Identify which cell holds the provided text, then report its (x, y) central coordinate. 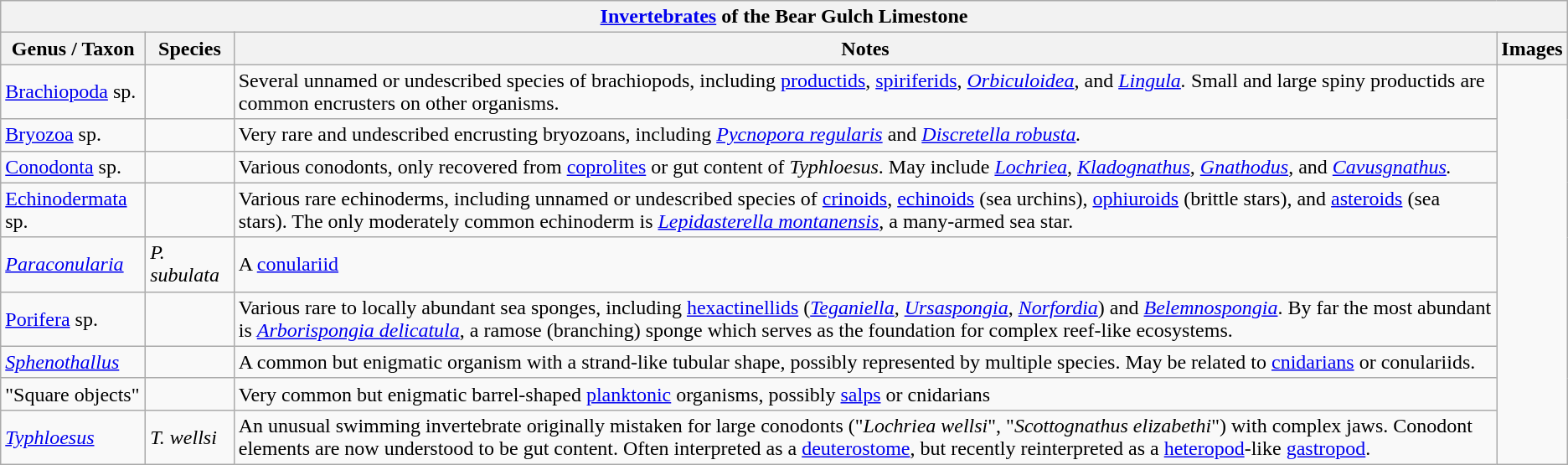
Species (189, 49)
Invertebrates of the Bear Gulch Limestone (784, 17)
Very rare and undescribed encrusting bryozoans, including Pycnopora regularis and Discretella robusta. (865, 135)
Brachiopoda sp. (74, 92)
Genus / Taxon (74, 49)
Conodonta sp. (74, 167)
"Square objects" (74, 394)
Various conodonts, only recovered from coprolites or gut content of Typhloesus. May include Lochriea, Kladognathus, Gnathodus, and Cavusgnathus. (865, 167)
Typhloesus (74, 437)
Paraconularia (74, 265)
Bryozoa sp. (74, 135)
Notes (865, 49)
Sphenothallus (74, 362)
P. subulata (189, 265)
A conulariid (865, 265)
Porifera sp. (74, 318)
T. wellsi (189, 437)
Very common but enigmatic barrel-shaped planktonic organisms, possibly salps or cnidarians (865, 394)
Images (1532, 49)
Echinodermata sp. (74, 209)
